Return (X, Y) of the center of cell containing provided text 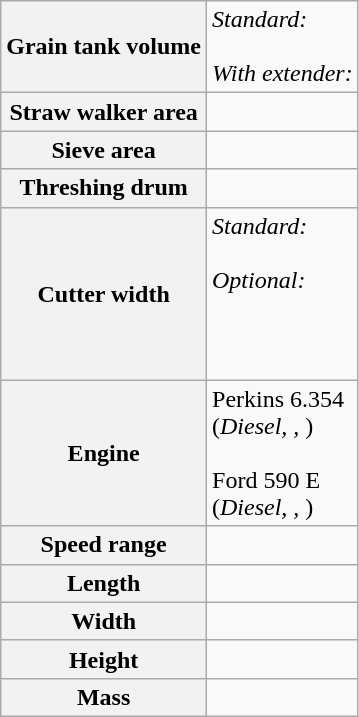
Width (104, 621)
Height (104, 659)
Threshing drum (104, 188)
Standard:Optional: (283, 294)
Standard:With extender: (283, 47)
Perkins 6.354(Diesel, , )Ford 590 E(Diesel, , ) (283, 453)
Speed range (104, 545)
Length (104, 583)
Grain tank volume (104, 47)
Straw walker area (104, 112)
Sieve area (104, 150)
Engine (104, 453)
Mass (104, 697)
Cutter width (104, 294)
